Capture the cell that displays the provided text and extract its (x, y) central coordinate. 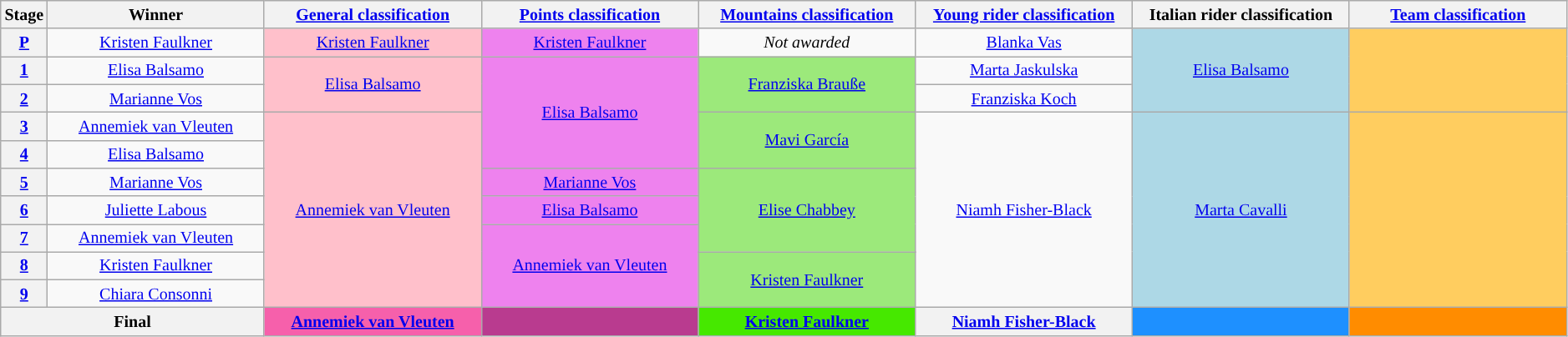
Marta Cavalli (1241, 210)
Team classification (1458, 15)
5 (24, 182)
Mavi García (807, 140)
Points classification (590, 15)
9 (24, 294)
6 (24, 210)
3 (24, 127)
General classification (373, 15)
Italian rider classification (1241, 15)
Stage (24, 15)
Chiara Consonni (155, 294)
Juliette Labous (155, 210)
Young rider classification (1024, 15)
Marta Jaskulska (1024, 70)
Not awarded (807, 43)
Final (132, 322)
7 (24, 239)
Franziska Koch (1024, 98)
Winner (155, 15)
1 (24, 70)
Franziska Brauße (807, 85)
Mountains classification (807, 15)
Elise Chabbey (807, 210)
8 (24, 265)
Blanka Vas (1024, 43)
2 (24, 98)
P (24, 43)
4 (24, 153)
